Locate the cell with the specified text and output its [x, y] center coordinate. 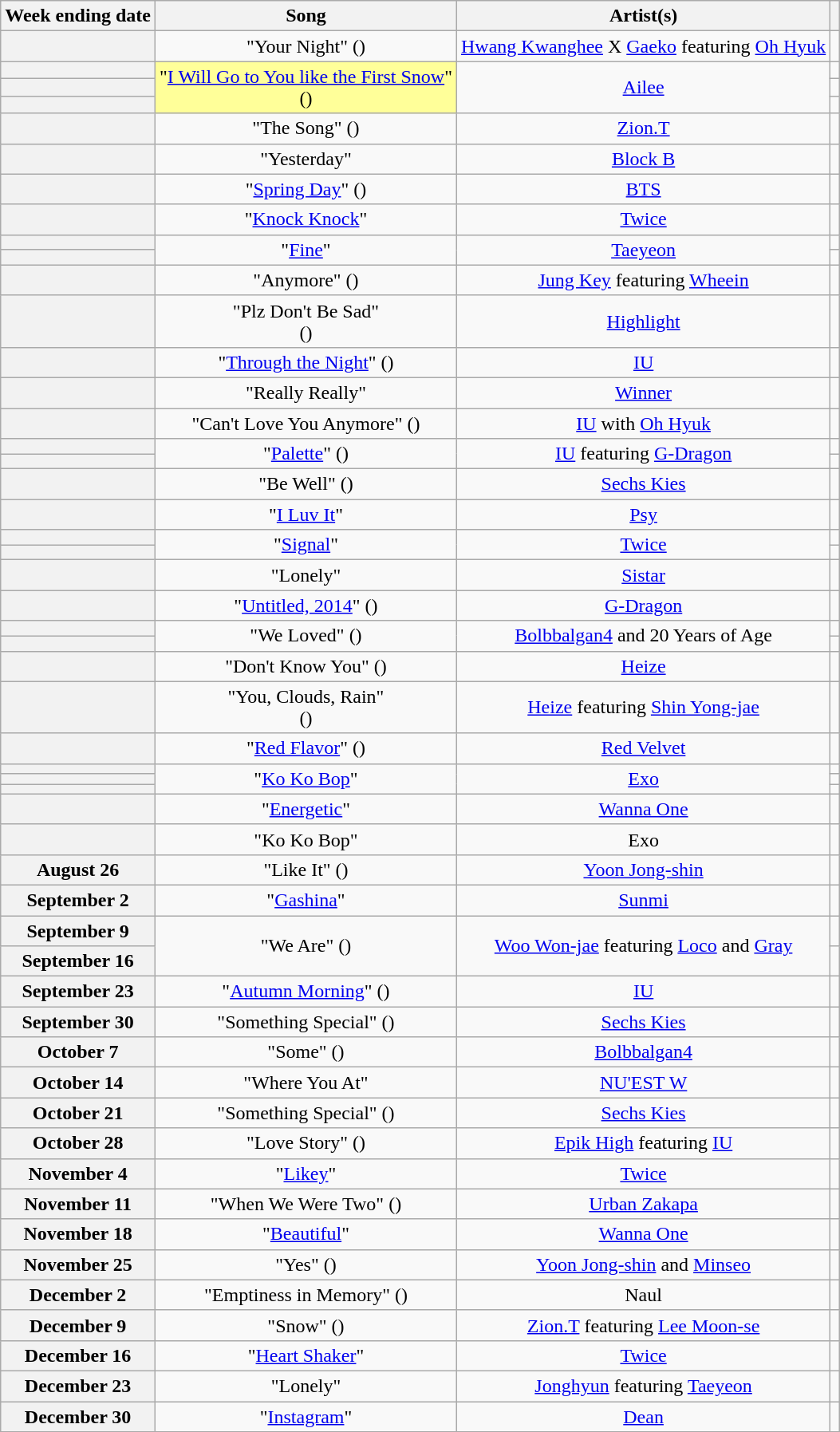
Highlight [643, 321]
Ailee [643, 88]
September 9 [78, 931]
September 30 [78, 1022]
"Autumn Morning" () [306, 992]
August 26 [78, 870]
December 2 [78, 1295]
Artist(s) [643, 16]
"We Are" () [306, 946]
Jonghyun featuring Taeyeon [643, 1386]
December 23 [78, 1386]
Heize featuring Shin Yong-jae [643, 707]
"I Luv It" [306, 515]
"Some" () [306, 1052]
"Emptiness in Memory" () [306, 1295]
Hwang Kwanghee X Gaeko featuring Oh Hyuk [643, 46]
IU with Oh Hyuk [643, 424]
"You, Clouds, Rain"() [306, 707]
Song [306, 16]
"Signal" [306, 545]
Urban Zakapa [643, 1204]
"Heart Shaker" [306, 1355]
Sunmi [643, 900]
"When We Were Two" () [306, 1204]
December 16 [78, 1355]
Sistar [643, 575]
Yoon Jong-shin and Minseo [643, 1264]
"Don't Know You" () [306, 666]
Zion.T featuring Lee Moon-se [643, 1325]
"Energetic" [306, 809]
"Yes" () [306, 1264]
"Yesterday" [306, 159]
"I Will Go to You like the First Snow"() [306, 88]
Jung Key featuring Wheein [643, 280]
IU featuring G-Dragon [643, 454]
September 16 [78, 961]
"Untitled, 2014" () [306, 606]
BTS [643, 189]
"Where You At" [306, 1083]
November 18 [78, 1234]
"Palette" () [306, 454]
Red Velvet [643, 748]
"Plz Don't Be Sad"() [306, 321]
December 30 [78, 1416]
"Be Well" () [306, 484]
Naul [643, 1295]
November 4 [78, 1174]
"Red Flavor" () [306, 748]
"Really Really" [306, 393]
"Anymore" () [306, 280]
November 25 [78, 1264]
"Like It" () [306, 870]
Dean [643, 1416]
Taeyeon [643, 250]
September 23 [78, 992]
"Snow" () [306, 1325]
"Through the Night" () [306, 362]
Yoon Jong-shin [643, 870]
October 14 [78, 1083]
"We Loved" () [306, 636]
G-Dragon [643, 606]
"Knock Knock" [306, 219]
"Instagram" [306, 1416]
"Love Story" () [306, 1143]
Zion.T [643, 128]
"Beautiful" [306, 1234]
Bolbbalgan4 and 20 Years of Age [643, 636]
"Likey" [306, 1174]
"The Song" () [306, 128]
October 7 [78, 1052]
October 21 [78, 1113]
Block B [643, 159]
"Your Night" () [306, 46]
September 2 [78, 900]
Woo Won-jae featuring Loco and Gray [643, 946]
"Spring Day" () [306, 189]
November 11 [78, 1204]
Psy [643, 515]
"Can't Love You Anymore" () [306, 424]
December 9 [78, 1325]
"Fine" [306, 250]
October 28 [78, 1143]
Epik High featuring IU [643, 1143]
Heize [643, 666]
NU'EST W [643, 1083]
"Gashina" [306, 900]
Bolbbalgan4 [643, 1052]
Winner [643, 393]
Week ending date [78, 16]
